Search for the cell housing the specified text and yield its (x, y) center coordinate. 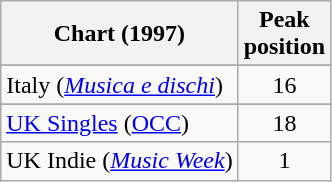
18 (284, 123)
UK Indie (Music Week) (120, 161)
Chart (1997) (120, 34)
UK Singles (OCC) (120, 123)
Italy (Musica e dischi) (120, 85)
1 (284, 161)
Peakposition (284, 34)
16 (284, 85)
